From the cell containing the given text, extract its center point as (X, Y) coordinate. 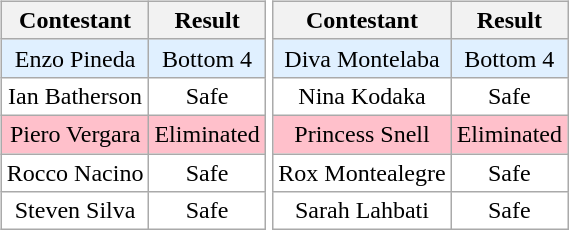
Steven Silva (75, 211)
Diva Montelaba (362, 58)
Nina Kodaka (362, 96)
Ian Batherson (75, 96)
Enzo Pineda (75, 58)
Piero Vergara (75, 134)
Rocco Nacino (75, 173)
Princess Snell (362, 134)
Sarah Lahbati (362, 211)
Rox Montealegre (362, 173)
